Capture the cell that displays the provided text and extract its (x, y) central coordinate. 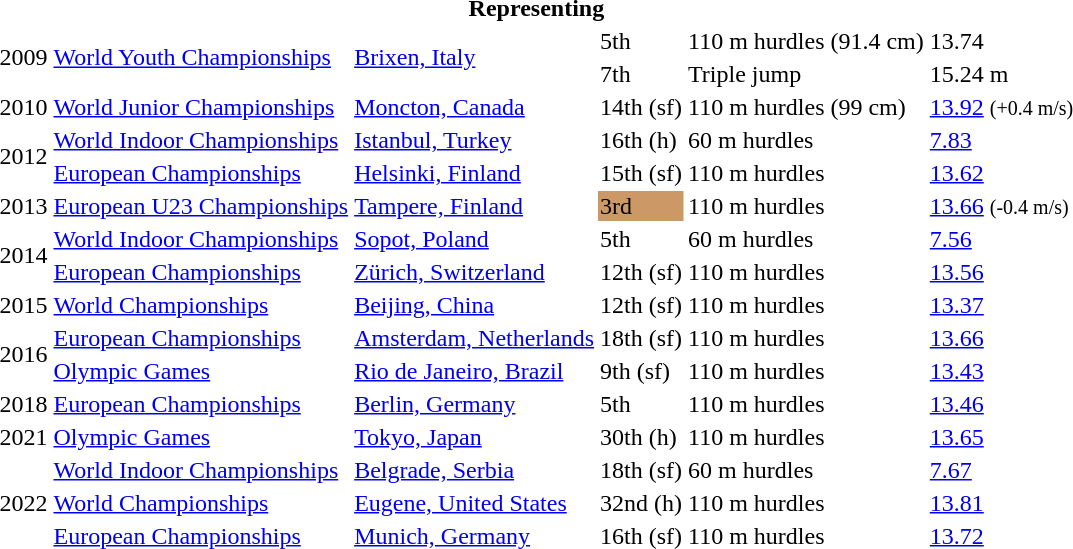
15th (sf) (642, 173)
14th (sf) (642, 107)
3rd (642, 206)
Moncton, Canada (474, 107)
Tokyo, Japan (474, 437)
7th (642, 74)
110 m hurdles (91.4 cm) (806, 41)
Belgrade, Serbia (474, 470)
9th (sf) (642, 371)
Sopot, Poland (474, 239)
Triple jump (806, 74)
Berlin, Germany (474, 404)
Amsterdam, Netherlands (474, 338)
110 m hurdles (99 cm) (806, 107)
Istanbul, Turkey (474, 140)
European U23 Championships (201, 206)
Rio de Janeiro, Brazil (474, 371)
World Youth Championships (201, 58)
Beijing, China (474, 305)
Helsinki, Finland (474, 173)
30th (h) (642, 437)
World Junior Championships (201, 107)
Brixen, Italy (474, 58)
Eugene, United States (474, 503)
Tampere, Finland (474, 206)
16th (h) (642, 140)
Zürich, Switzerland (474, 272)
32nd (h) (642, 503)
